Find where the given text appears and provide that cell's center as (X, Y) coordinate. 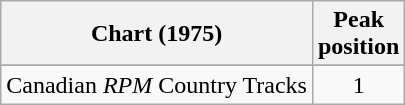
Peakposition (358, 34)
Canadian RPM Country Tracks (157, 85)
Chart (1975) (157, 34)
1 (358, 85)
